Search for the cell housing the specified text and yield its (x, y) center coordinate. 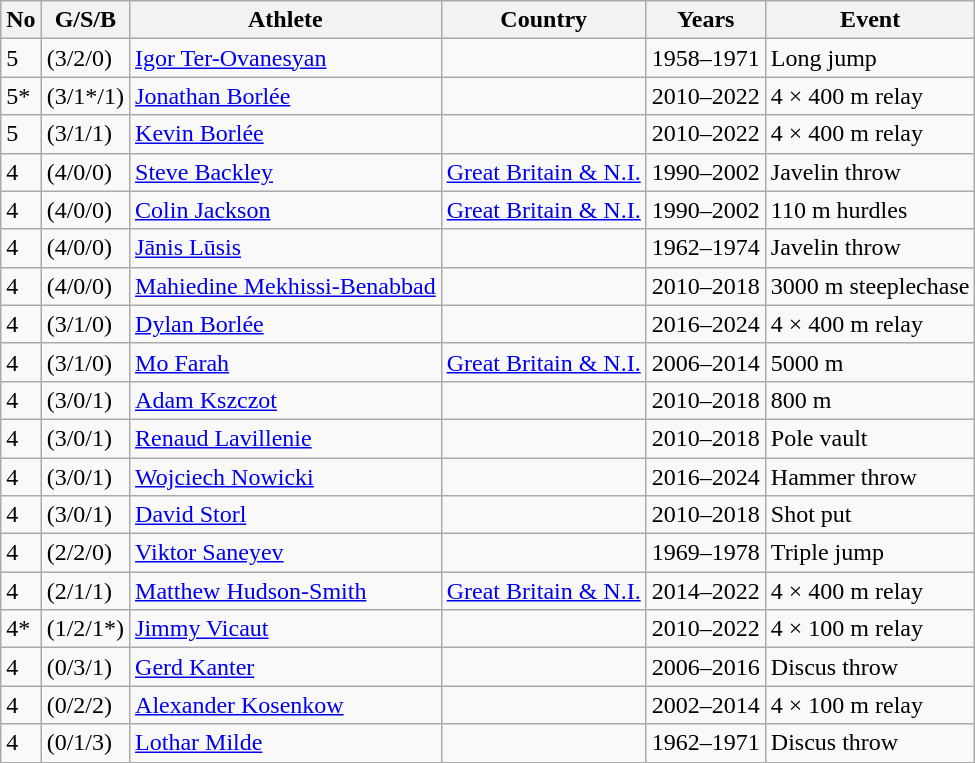
Shot put (870, 515)
Adam Kszczot (286, 400)
(3/2/0) (85, 58)
1969–1978 (706, 553)
(0/3/1) (85, 667)
2006–2016 (706, 667)
(1/2/1*) (85, 629)
5* (21, 96)
Igor Ter-Ovanesyan (286, 58)
4* (21, 629)
3000 m steeplechase (870, 286)
Jānis Lūsis (286, 248)
(0/2/2) (85, 705)
Hammer throw (870, 477)
Wojciech Nowicki (286, 477)
Gerd Kanter (286, 667)
Renaud Lavillenie (286, 438)
Country (544, 20)
Pole vault (870, 438)
2002–2014 (706, 705)
Jonathan Borlée (286, 96)
Colin Jackson (286, 210)
Long jump (870, 58)
110 m hurdles (870, 210)
Matthew Hudson-Smith (286, 591)
Mo Farah (286, 362)
2014–2022 (706, 591)
No (21, 20)
1962–1974 (706, 248)
Lothar Milde (286, 743)
2006–2014 (706, 362)
Viktor Saneyev (286, 553)
(2/2/0) (85, 553)
Years (706, 20)
(3/1*/1) (85, 96)
(3/1/1) (85, 134)
1958–1971 (706, 58)
Athlete (286, 20)
Jimmy Vicaut (286, 629)
1962–1971 (706, 743)
Mahiedine Mekhissi-Benabbad (286, 286)
Kevin Borlée (286, 134)
Steve Backley (286, 172)
Alexander Kosenkow (286, 705)
800 m (870, 400)
Event (870, 20)
(2/1/1) (85, 591)
G/S/B (85, 20)
5000 m (870, 362)
(0/1/3) (85, 743)
David Storl (286, 515)
Dylan Borlée (286, 324)
Triple jump (870, 553)
